From the cell containing the given text, extract its center point as (X, Y) coordinate. 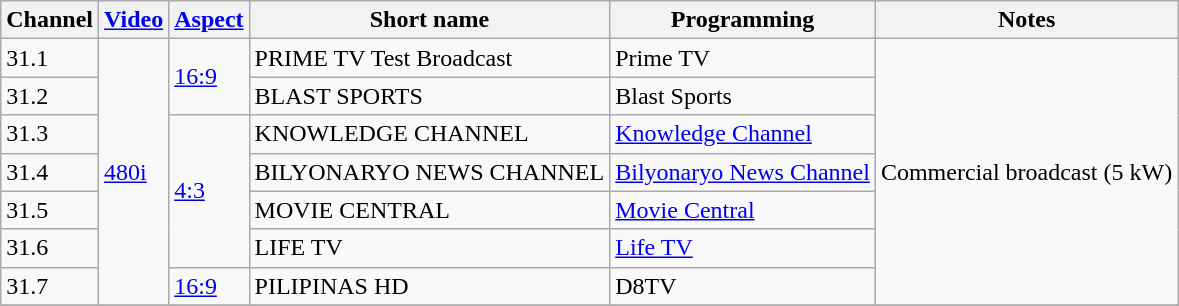
Aspect (209, 20)
BLAST SPORTS (430, 96)
480i (134, 172)
PRIME TV Test Broadcast (430, 58)
D8TV (743, 286)
31.5 (50, 210)
LIFE TV (430, 248)
Programming (743, 20)
Bilyonaryo News Channel (743, 172)
31.2 (50, 96)
Commercial broadcast (5 kW) (1026, 172)
4:3 (209, 191)
PILIPINAS HD (430, 286)
31.4 (50, 172)
Video (134, 20)
31.6 (50, 248)
31.3 (50, 134)
Notes (1026, 20)
Channel (50, 20)
MOVIE CENTRAL (430, 210)
Prime TV (743, 58)
31.1 (50, 58)
BILYONARYO NEWS CHANNEL (430, 172)
Movie Central (743, 210)
Blast Sports (743, 96)
Short name (430, 20)
Life TV (743, 248)
Knowledge Channel (743, 134)
31.7 (50, 286)
KNOWLEDGE CHANNEL (430, 134)
